For the text-containing cell, return its midpoint in (x, y) coordinate format. 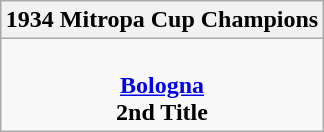
Bologna 2nd Title (162, 85)
1934 Mitropa Cup Champions (162, 20)
